Capture the cell that displays the provided text and extract its [X, Y] central coordinate. 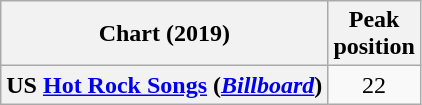
US Hot Rock Songs (Billboard) [164, 85]
22 [374, 85]
Chart (2019) [164, 34]
Peakposition [374, 34]
